Find where the given text appears and provide that cell's center as [x, y] coordinate. 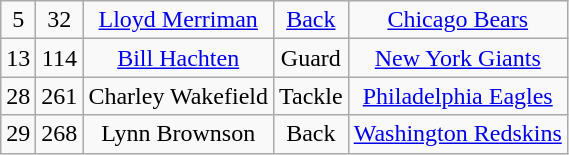
28 [18, 96]
5 [18, 20]
Washington Redskins [458, 134]
268 [60, 134]
29 [18, 134]
261 [60, 96]
Bill Hachten [178, 58]
32 [60, 20]
Lynn Brownson [178, 134]
Charley Wakefield [178, 96]
Guard [310, 58]
Lloyd Merriman [178, 20]
Tackle [310, 96]
Chicago Bears [458, 20]
Philadelphia Eagles [458, 96]
114 [60, 58]
13 [18, 58]
New York Giants [458, 58]
